Determine the [x, y] coordinate at the center of the cell enclosing the given text.  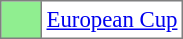
European Cup [112, 20]
